Return (x, y) of the center of cell containing provided text 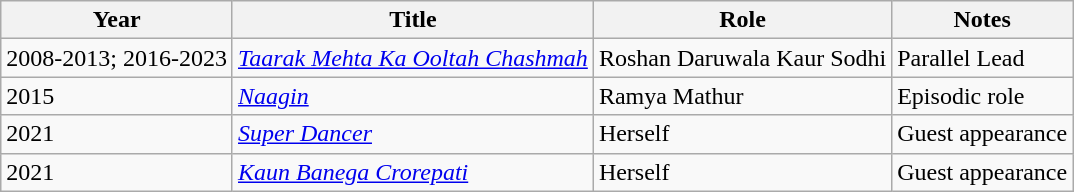
Super Dancer (412, 134)
Kaun Banega Crorepati (412, 172)
2008-2013; 2016-2023 (117, 58)
Notes (982, 20)
Taarak Mehta Ka Ooltah Chashmah (412, 58)
Naagin (412, 96)
Parallel Lead (982, 58)
Title (412, 20)
2015 (117, 96)
Role (742, 20)
Episodic role (982, 96)
Ramya Mathur (742, 96)
Year (117, 20)
Roshan Daruwala Kaur Sodhi (742, 58)
